Pinpoint the cell where the given text exists, returning its [X, Y] midpoint coordinate. 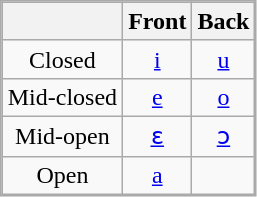
i [158, 59]
Back [224, 21]
ɛ [158, 136]
e [158, 97]
Closed [62, 59]
Open [62, 175]
Front [158, 21]
Mid-open [62, 136]
ɔ [224, 136]
u [224, 59]
a [158, 175]
Mid-closed [62, 97]
o [224, 97]
